Find where the given text appears and provide that cell's center as (X, Y) coordinate. 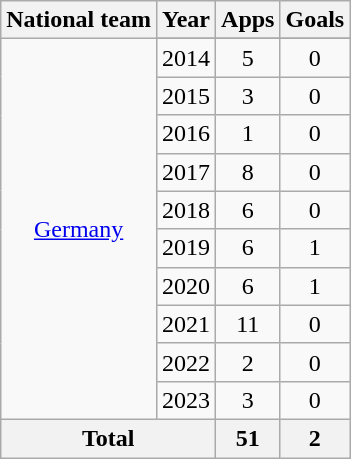
National team (79, 20)
5 (248, 58)
2018 (186, 210)
2017 (186, 172)
2021 (186, 324)
Total (108, 438)
2022 (186, 362)
2023 (186, 400)
8 (248, 172)
51 (248, 438)
2015 (186, 96)
Goals (315, 20)
2016 (186, 134)
Year (186, 20)
11 (248, 324)
Apps (248, 20)
Germany (79, 230)
2019 (186, 248)
2020 (186, 286)
2014 (186, 58)
